Detect which cell encompasses the target text, then output its (X, Y) center coordinate. 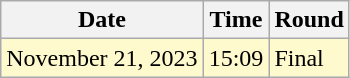
Date (102, 20)
Round (309, 20)
Time (236, 20)
15:09 (236, 58)
November 21, 2023 (102, 58)
Final (309, 58)
